From the cell containing the given text, extract its center point as [X, Y] coordinate. 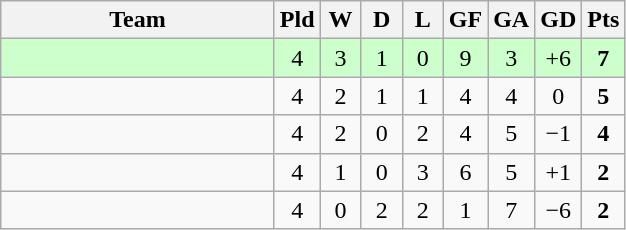
Team [138, 20]
GA [512, 20]
+6 [558, 58]
Pld [297, 20]
D [382, 20]
−1 [558, 134]
−6 [558, 210]
GD [558, 20]
Pts [604, 20]
9 [465, 58]
W [340, 20]
+1 [558, 172]
6 [465, 172]
GF [465, 20]
L [422, 20]
